Detect which cell encompasses the target text, then output its (x, y) center coordinate. 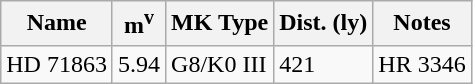
Notes (422, 24)
5.94 (138, 64)
HD 71863 (57, 64)
Dist. (ly) (324, 24)
421 (324, 64)
mv (138, 24)
Name (57, 24)
G8/K0 III (220, 64)
MK Type (220, 24)
HR 3346 (422, 64)
